Pinpoint the cell where the given text exists, returning its [X, Y] midpoint coordinate. 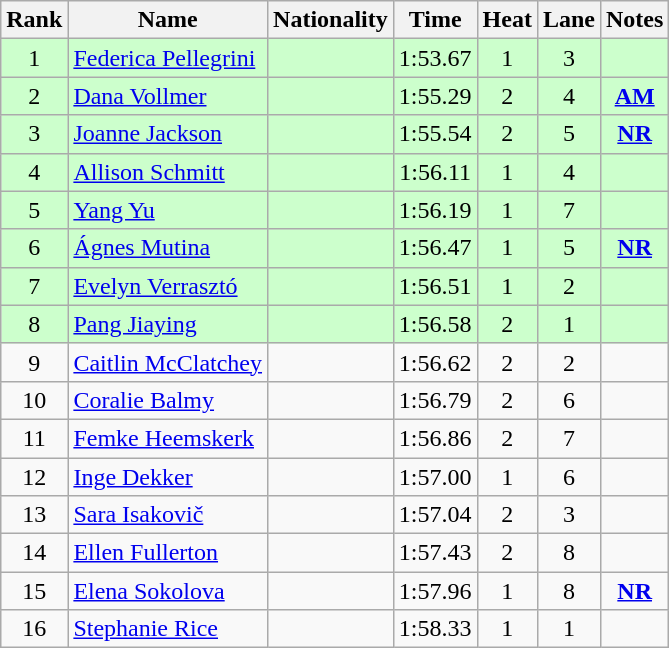
Coralie Balmy [168, 400]
Federica Pellegrini [168, 58]
Pang Jiaying [168, 324]
12 [34, 477]
Name [168, 20]
Ellen Fullerton [168, 553]
Heat [507, 20]
Caitlin McClatchey [168, 362]
14 [34, 553]
Stephanie Rice [168, 629]
10 [34, 400]
1:57.00 [435, 477]
1:56.62 [435, 362]
1:56.79 [435, 400]
1:58.33 [435, 629]
1:55.29 [435, 96]
Nationality [331, 20]
Time [435, 20]
1:56.11 [435, 172]
1:56.47 [435, 248]
Elena Sokolova [168, 591]
Allison Schmitt [168, 172]
1:57.43 [435, 553]
Dana Vollmer [168, 96]
Rank [34, 20]
AM [634, 96]
1:53.67 [435, 58]
Joanne Jackson [168, 134]
1:55.54 [435, 134]
1:57.96 [435, 591]
1:56.58 [435, 324]
Notes [634, 20]
Evelyn Verrasztó [168, 286]
1:56.51 [435, 286]
16 [34, 629]
13 [34, 515]
11 [34, 438]
9 [34, 362]
Yang Yu [168, 210]
1:57.04 [435, 515]
Sara Isakovič [168, 515]
1:56.86 [435, 438]
Ágnes Mutina [168, 248]
1:56.19 [435, 210]
Inge Dekker [168, 477]
Femke Heemskerk [168, 438]
Lane [568, 20]
15 [34, 591]
